Return [X, Y] of the center of cell containing provided text 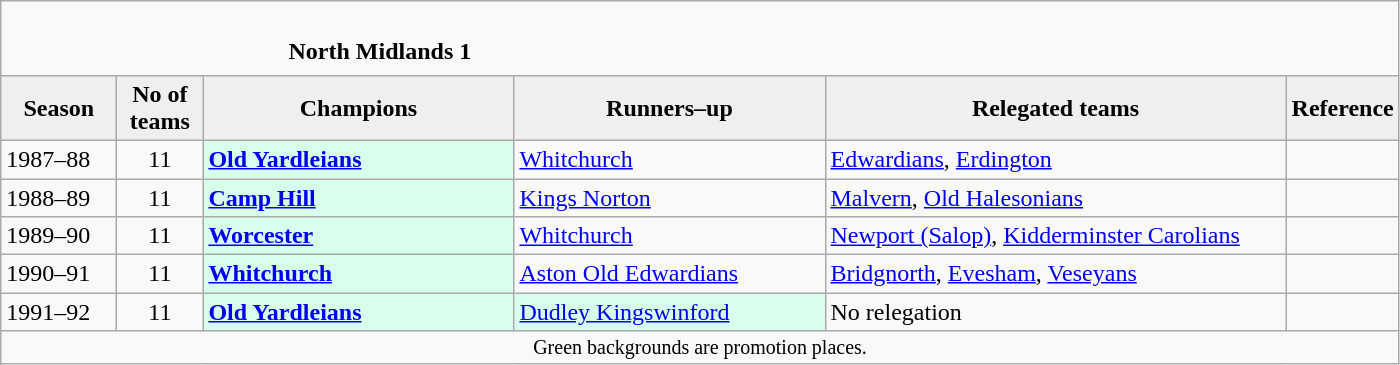
Dudley Kingswinford [670, 312]
1988–89 [59, 197]
1991–92 [59, 312]
No relegation [1056, 312]
1987–88 [59, 159]
Worcester [358, 236]
Edwardians, Erdington [1056, 159]
Bridgnorth, Evesham, Veseyans [1056, 274]
Relegated teams [1056, 108]
Camp Hill [358, 197]
Runners–up [670, 108]
Newport (Salop), Kidderminster Carolians [1056, 236]
1990–91 [59, 274]
Season [59, 108]
Aston Old Edwardians [670, 274]
1989–90 [59, 236]
Malvern, Old Halesonians [1056, 197]
Reference [1342, 108]
No of teams [160, 108]
Champions [358, 108]
Kings Norton [670, 197]
Green backgrounds are promotion places. [700, 348]
